Capture the cell that displays the provided text and extract its [X, Y] central coordinate. 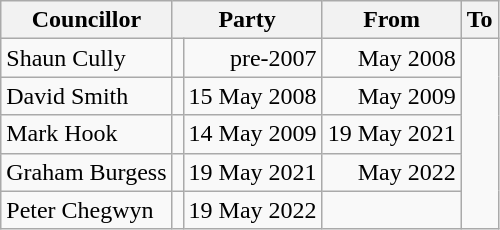
To [480, 20]
David Smith [86, 96]
May 2009 [392, 96]
pre-2007 [252, 58]
Mark Hook [86, 134]
15 May 2008 [252, 96]
Peter Chegwyn [86, 210]
19 May 2022 [252, 210]
Councillor [86, 20]
From [392, 20]
Graham Burgess [86, 172]
May 2022 [392, 172]
Shaun Cully [86, 58]
14 May 2009 [252, 134]
May 2008 [392, 58]
Party [247, 20]
